For the text-containing cell, return its midpoint in [x, y] coordinate format. 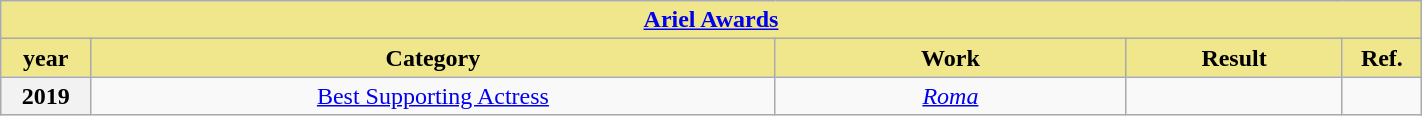
Ref. [1382, 58]
Result [1234, 58]
Work [950, 58]
Category [434, 58]
Best Supporting Actress [434, 96]
2019 [46, 96]
Roma [950, 96]
Ariel Awards [711, 20]
year [46, 58]
